Pinpoint the cell where the given text exists, returning its (X, Y) midpoint coordinate. 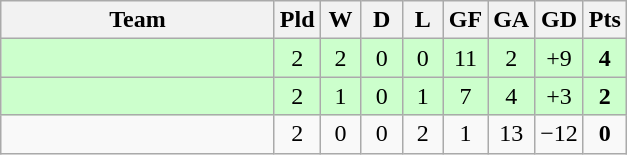
W (340, 20)
13 (512, 134)
GA (512, 20)
7 (465, 96)
Pts (604, 20)
Pld (297, 20)
GD (560, 20)
+9 (560, 58)
D (382, 20)
L (422, 20)
+3 (560, 96)
−12 (560, 134)
11 (465, 58)
GF (465, 20)
Team (138, 20)
